Search for the cell housing the specified text and yield its (X, Y) center coordinate. 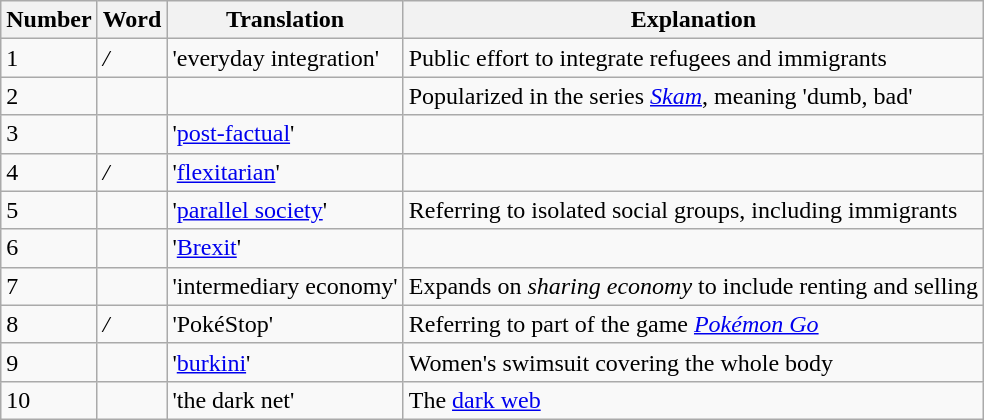
2 (49, 96)
'burkini' (285, 362)
8 (49, 324)
'parallel society' (285, 210)
'Brexit' (285, 248)
The dark web (693, 400)
'the dark net' (285, 400)
9 (49, 362)
4 (49, 172)
Translation (285, 20)
7 (49, 286)
6 (49, 248)
1 (49, 58)
10 (49, 400)
Number (49, 20)
Women's swimsuit covering the whole body (693, 362)
Explanation (693, 20)
Expands on sharing economy to include renting and selling (693, 286)
Referring to part of the game Pokémon Go (693, 324)
3 (49, 134)
'intermediary economy' (285, 286)
Referring to isolated social groups, including immigrants (693, 210)
5 (49, 210)
Popularized in the series Skam, meaning 'dumb, bad' (693, 96)
Word (132, 20)
'flexitarian' (285, 172)
'everyday integration' (285, 58)
Public effort to integrate refugees and immigrants (693, 58)
'PokéStop' (285, 324)
'post-factual' (285, 134)
